Scan for the cell matching the given text and deliver its [X, Y] coordinate at center. 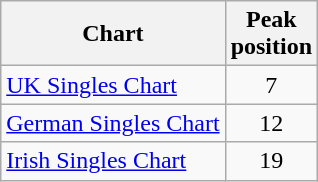
7 [271, 85]
German Singles Chart [113, 123]
19 [271, 161]
UK Singles Chart [113, 85]
Peakposition [271, 34]
Chart [113, 34]
Irish Singles Chart [113, 161]
12 [271, 123]
